Extract the [X, Y] coordinate from the center of the cell holding the provided text.  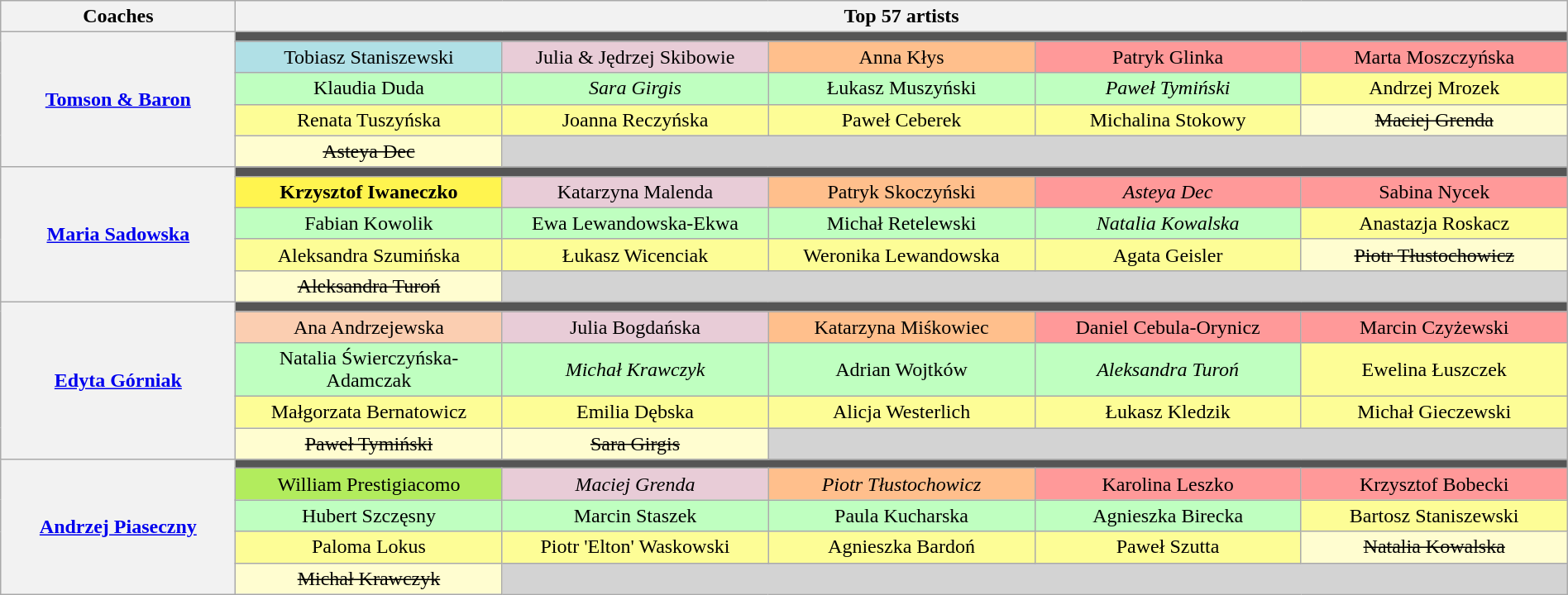
Marcin Czyżewski [1434, 326]
Łukasz Kledzik [1168, 412]
Marta Moszczyńska [1434, 57]
Klaudia Duda [369, 88]
Łukasz Wicenciak [635, 255]
Adrian Wojtków [901, 370]
Ewa Lewandowska-Ekwa [635, 223]
Karolina Leszko [1168, 484]
Maria Sadowska [118, 235]
Paula Kucharska [901, 516]
Marcin Staszek [635, 516]
Łukasz Muszyński [901, 88]
Ana Andrzejewska [369, 326]
Joanna Reczyńska [635, 120]
Andrzej Piaseczny [118, 527]
Krzysztof Iwaneczko [369, 192]
Katarzyna Malenda [635, 192]
Michał Retelewski [901, 223]
William Prestigiacomo [369, 484]
Coaches [118, 17]
Katarzyna Miśkowiec [901, 326]
Renata Tuszyńska [369, 120]
Tomson & Baron [118, 99]
Bartosz Staniszewski [1434, 516]
Top 57 artists [901, 17]
Aleksandra Szumińska [369, 255]
Daniel Cebula-Orynicz [1168, 326]
Agnieszka Birecka [1168, 516]
Natalia Świerczyńska-Adamczak [369, 370]
Piotr 'Elton' Waskowski [635, 547]
Patryk Glinka [1168, 57]
Anastazja Roskacz [1434, 223]
Tobiasz Staniszewski [369, 57]
Emilia Dębska [635, 412]
Ewelina Łuszczek [1434, 370]
Paloma Lokus [369, 547]
Krzysztof Bobecki [1434, 484]
Edyta Górniak [118, 380]
Michalina Stokowy [1168, 120]
Anna Kłys [901, 57]
Paweł Szutta [1168, 547]
Julia & Jędrzej Skibowie [635, 57]
Fabian Kowolik [369, 223]
Paweł Ceberek [901, 120]
Sabina Nycek [1434, 192]
Hubert Szczęsny [369, 516]
Agnieszka Bardoń [901, 547]
Michał Gieczewski [1434, 412]
Agata Geisler [1168, 255]
Weronika Lewandowska [901, 255]
Andrzej Mrozek [1434, 88]
Julia Bogdańska [635, 326]
Małgorzata Bernatowicz [369, 412]
Patryk Skoczyński [901, 192]
Alicja Westerlich [901, 412]
